Extract the (x, y) coordinate from the center of the cell holding the provided text.  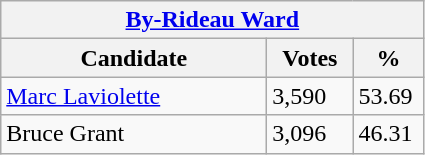
Votes (310, 58)
Candidate (134, 58)
Bruce Grant (134, 134)
By-Rideau Ward (212, 20)
3,590 (310, 96)
Marc Laviolette (134, 96)
53.69 (388, 96)
46.31 (388, 134)
3,096 (310, 134)
% (388, 58)
